Identify which cell holds the provided text, then report its (x, y) central coordinate. 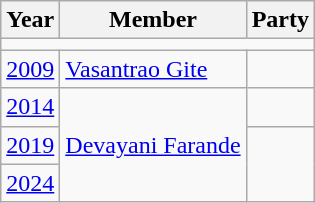
2014 (30, 107)
Devayani Farande (153, 145)
2019 (30, 145)
Vasantrao Gite (153, 69)
Party (280, 20)
Member (153, 20)
2024 (30, 183)
Year (30, 20)
2009 (30, 69)
